From the cell containing the given text, extract its center point as (X, Y) coordinate. 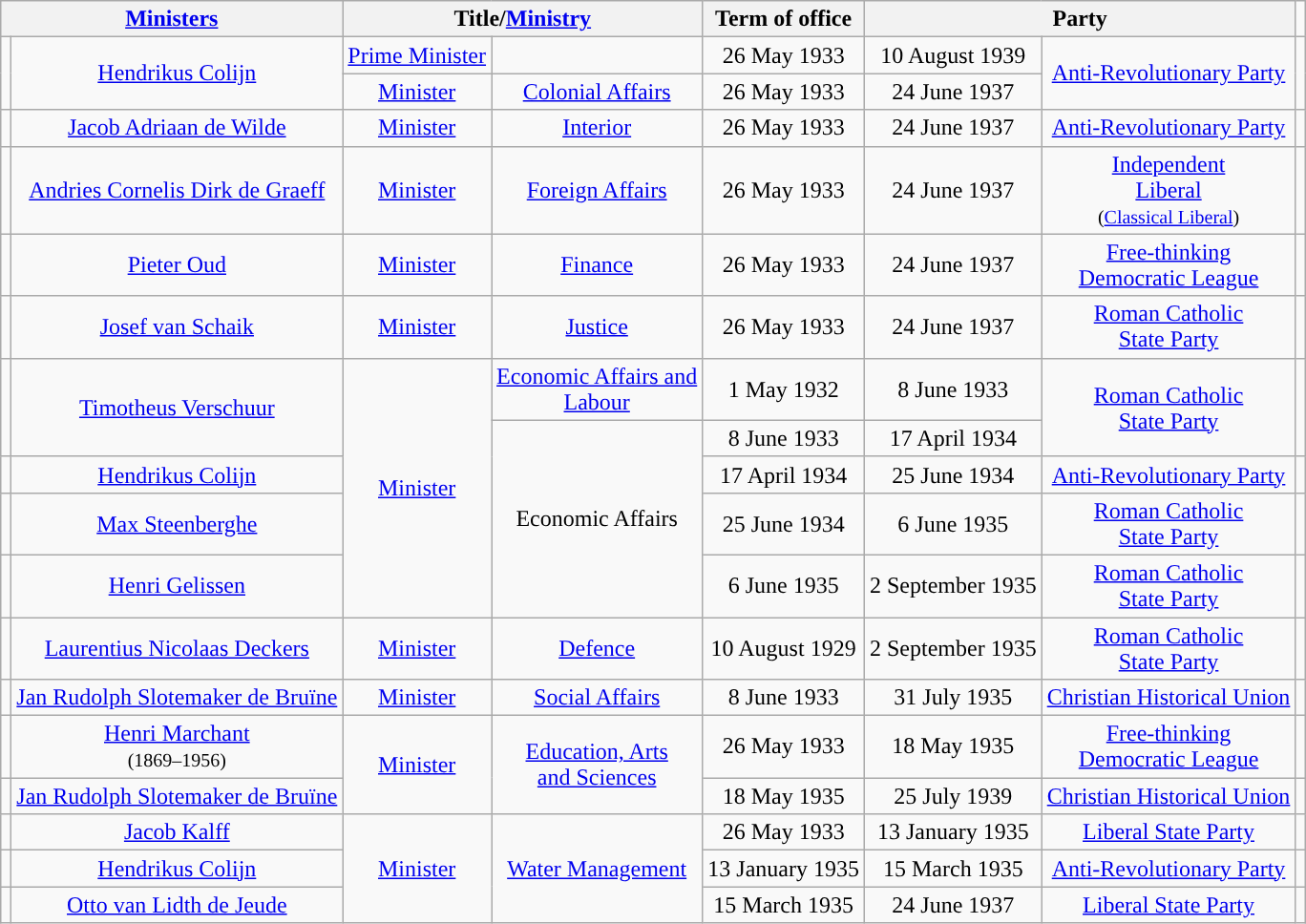
Social Affairs (598, 698)
Jacob Adriaan de Wilde (178, 128)
Economic Affairs (598, 518)
Otto van Lidth de Jeude (178, 905)
Water Management (598, 869)
Ministers (172, 19)
Jacob Kalff (178, 832)
Justice (598, 326)
31 July 1935 (953, 698)
Timotheus Verschuur (178, 407)
Title/Ministry (523, 19)
Andries Cornelis Dirk de Graeff (178, 190)
Colonial Affairs (598, 92)
Economic Affairs and Labour (598, 389)
Interior (598, 128)
Independent Liberal (Classical Liberal) (1169, 190)
10 August 1939 (953, 55)
Foreign Affairs (598, 190)
Defence (598, 647)
Henri Gelissen (178, 586)
Max Steenberghe (178, 523)
Laurentius Nicolaas Deckers (178, 647)
Pieter Oud (178, 265)
Finance (598, 265)
Education, Arts and Sciences (598, 766)
Henri Marchant (1869–1956) (178, 746)
Prime Minister (417, 55)
10 August 1929 (784, 647)
Term of office (784, 19)
25 July 1939 (953, 796)
Josef van Schaik (178, 326)
1 May 1932 (784, 389)
Party (1079, 19)
